Extract the (x, y) coordinate from the center of the cell holding the provided text.  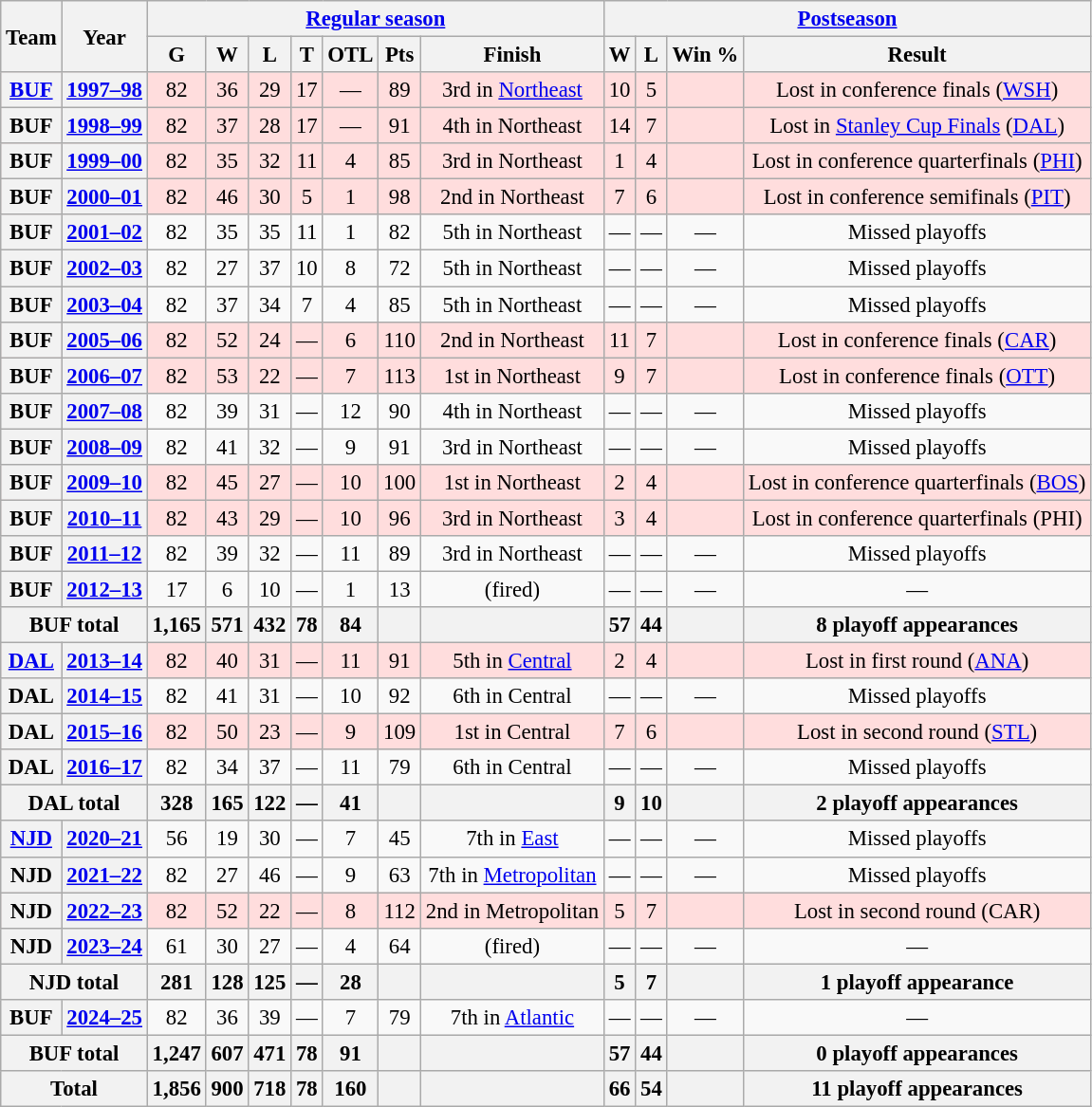
7th in Metropolitan (512, 875)
Lost in conference finals (WSH) (917, 90)
328 (176, 803)
125 (269, 982)
19 (228, 839)
2014–15 (104, 696)
1st in Central (512, 732)
1997–98 (104, 90)
13 (400, 589)
1999–00 (104, 161)
1,856 (176, 1089)
1998–99 (104, 126)
160 (351, 1089)
2 playoff appearances (917, 803)
2022–23 (104, 911)
571 (228, 625)
43 (228, 518)
2003–04 (104, 304)
2007–08 (104, 411)
0 playoff appearances (917, 1053)
53 (228, 376)
165 (228, 803)
1,247 (176, 1053)
Lost in conference quarterfinals (BOS) (917, 483)
128 (228, 982)
2021–22 (104, 875)
7th in East (512, 839)
1 playoff appearance (917, 982)
2023–24 (104, 946)
Postseason (846, 19)
NJD total (74, 982)
92 (400, 696)
Lost in first round (ANA) (917, 661)
56 (176, 839)
1,165 (176, 625)
718 (269, 1089)
2013–14 (104, 661)
607 (228, 1053)
471 (269, 1053)
110 (400, 340)
Win % (705, 55)
Finish (512, 55)
64 (400, 946)
2nd in Metropolitan (512, 911)
Lost in second round (STL) (917, 732)
Lost in conference semifinals (PIT) (917, 197)
Lost in Stanley Cup Finals (DAL) (917, 126)
2012–13 (104, 589)
12 (351, 411)
100 (400, 483)
Team (31, 36)
63 (400, 875)
84 (351, 625)
2008–09 (104, 447)
432 (269, 625)
3 (619, 518)
8 playoff appearances (917, 625)
2001–02 (104, 232)
2005–06 (104, 340)
23 (269, 732)
T (307, 55)
Pts (400, 55)
Lost in conference finals (CAR) (917, 340)
11 playoff appearances (917, 1089)
14 (619, 126)
2010–11 (104, 518)
2009–10 (104, 483)
109 (400, 732)
50 (228, 732)
112 (400, 911)
66 (619, 1089)
96 (400, 518)
DAL total (74, 803)
OTL (351, 55)
40 (228, 661)
90 (400, 411)
Year (104, 36)
Result (917, 55)
2020–21 (104, 839)
Total (74, 1089)
24 (269, 340)
900 (228, 1089)
2002–03 (104, 268)
Lost in second round (CAR) (917, 911)
61 (176, 946)
Regular season (376, 19)
54 (651, 1089)
2000–01 (104, 197)
2024–25 (104, 1018)
2015–16 (104, 732)
113 (400, 376)
G (176, 55)
Lost in conference finals (OTT) (917, 376)
72 (400, 268)
98 (400, 197)
281 (176, 982)
7th in Atlantic (512, 1018)
122 (269, 803)
2006–07 (104, 376)
5th in Central (512, 661)
2016–17 (104, 767)
2011–12 (104, 554)
